Locate the cell with the specified text and output its [X, Y] center coordinate. 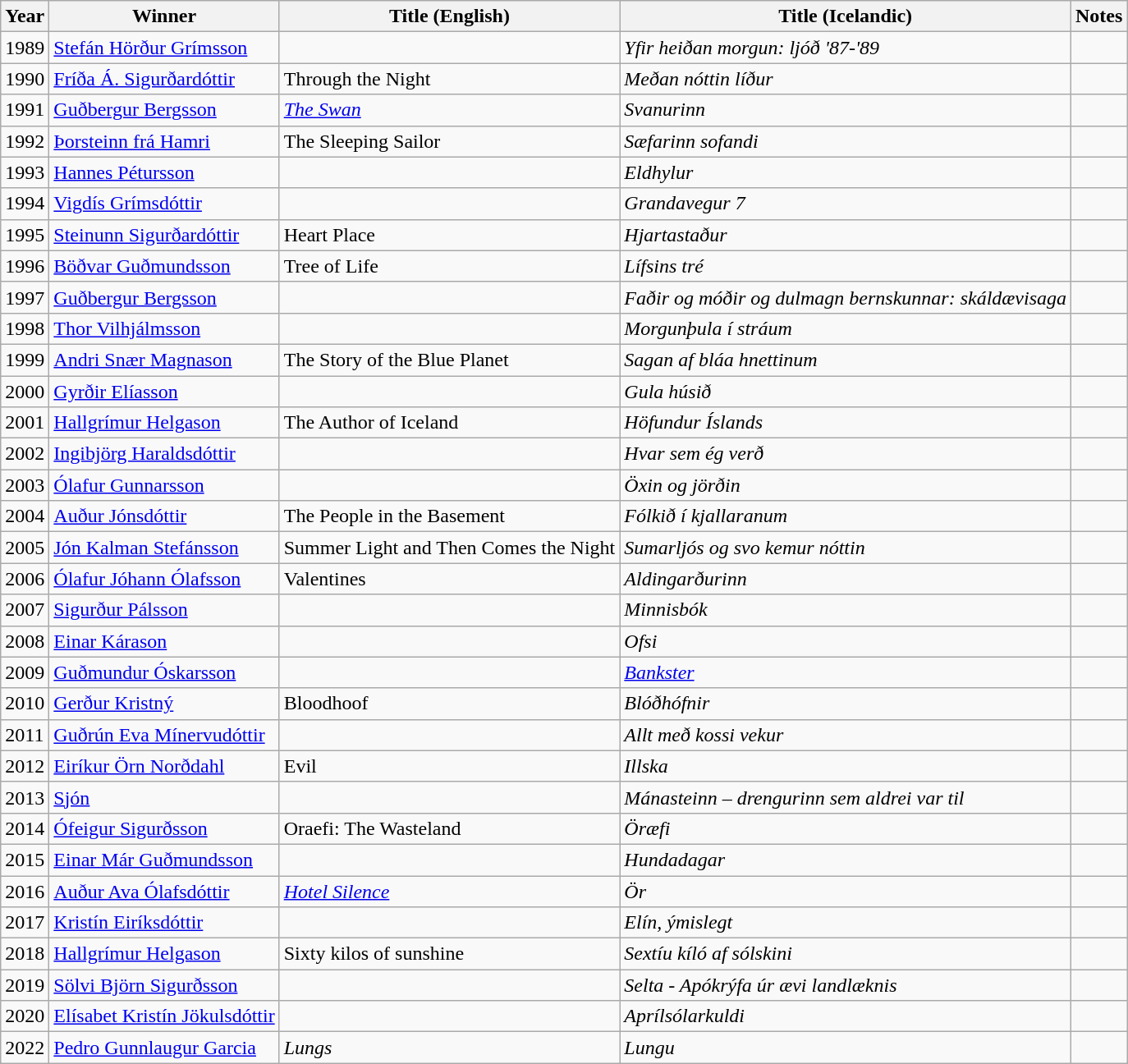
Hjartastaður [846, 235]
2016 [25, 891]
Lungs [450, 1048]
Svanurinn [846, 110]
Summer Light and Then Comes the Night [450, 548]
Ör [846, 891]
1990 [25, 79]
Selta - Apókrýfa úr ævi landlæknis [846, 985]
Oraefi: The Wasteland [450, 828]
The Story of the Blue Planet [450, 360]
Fólkið í kjallaranum [846, 516]
Hundadagar [846, 860]
Höfundur Íslands [846, 423]
2019 [25, 985]
Gerður Kristný [164, 704]
Bankster [846, 672]
2011 [25, 735]
Eldhylur [846, 172]
Ingibjörg Haraldsdóttir [164, 454]
Aprílsólarkuldi [846, 1016]
Andri Snær Magnason [164, 360]
Aldingarðurinn [846, 579]
Vigdís Grímsdóttir [164, 204]
1996 [25, 266]
1999 [25, 360]
Stefán Hörður Grímsson [164, 48]
2007 [25, 610]
2003 [25, 485]
Elísabet Kristín Jökulsdóttir [164, 1016]
2012 [25, 766]
1994 [25, 204]
Öxin og jörðin [846, 485]
Ólafur Gunnarsson [164, 485]
Sölvi Björn Sigurðsson [164, 985]
1989 [25, 48]
The Swan [450, 110]
Minnisbók [846, 610]
Öræfi [846, 828]
Hannes Pétursson [164, 172]
Guðmundur Óskarsson [164, 672]
1995 [25, 235]
2006 [25, 579]
Winner [164, 16]
The Author of Iceland [450, 423]
2015 [25, 860]
Sigurður Pálsson [164, 610]
Þorsteinn frá Hamri [164, 141]
Sjón [164, 797]
Faðir og móðir og dulmagn bernskunnar: skáldævisaga [846, 297]
Guðrún Eva Mínervudóttir [164, 735]
Year [25, 16]
Sæfarinn sofandi [846, 141]
Elín, ýmislegt [846, 923]
Pedro Gunnlaugur Garcia [164, 1048]
Ofsi [846, 641]
Fríða Á. Sigurðardóttir [164, 79]
Lungu [846, 1048]
Gyrðir Elíasson [164, 392]
2002 [25, 454]
Yfir heiðan morgun: ljóð '87-'89 [846, 48]
2010 [25, 704]
Valentines [450, 579]
Heart Place [450, 235]
2000 [25, 392]
Title (Icelandic) [846, 16]
Hotel Silence [450, 891]
Blóðhófnir [846, 704]
Tree of Life [450, 266]
Auður Ava Ólafsdóttir [164, 891]
Gula húsið [846, 392]
1998 [25, 328]
Morgunþula í stráum [846, 328]
Eiríkur Örn Norðdahl [164, 766]
The Sleeping Sailor [450, 141]
1991 [25, 110]
Hvar sem ég verð [846, 454]
Through the Night [450, 79]
2017 [25, 923]
Sumarljós og svo kemur nóttin [846, 548]
2013 [25, 797]
Illska [846, 766]
Allt með kossi vekur [846, 735]
Auður Jónsdóttir [164, 516]
2018 [25, 954]
1997 [25, 297]
Kristín Eiríksdóttir [164, 923]
The People in the Basement [450, 516]
Grandavegur 7 [846, 204]
2009 [25, 672]
Ólafur Jóhann Ólafsson [164, 579]
Sextíu kíló af sólskini [846, 954]
Lífsins tré [846, 266]
2022 [25, 1048]
2001 [25, 423]
2008 [25, 641]
Einar Kárason [164, 641]
Sixty kilos of sunshine [450, 954]
Mánasteinn – drengurinn sem aldrei var til [846, 797]
1993 [25, 172]
Evil [450, 766]
Einar Már Guðmundsson [164, 860]
Steinunn Sigurðardóttir [164, 235]
2005 [25, 548]
Meðan nóttin líður [846, 79]
Sagan af bláa hnettinum [846, 360]
Böðvar Guðmundsson [164, 266]
2014 [25, 828]
1992 [25, 141]
Bloodhoof [450, 704]
Jón Kalman Stefánsson [164, 548]
Title (English) [450, 16]
2020 [25, 1016]
Thor Vilhjálmsson [164, 328]
Ófeigur Sigurðsson [164, 828]
2004 [25, 516]
Notes [1099, 16]
